From the cell containing the given text, extract its center point as (x, y) coordinate. 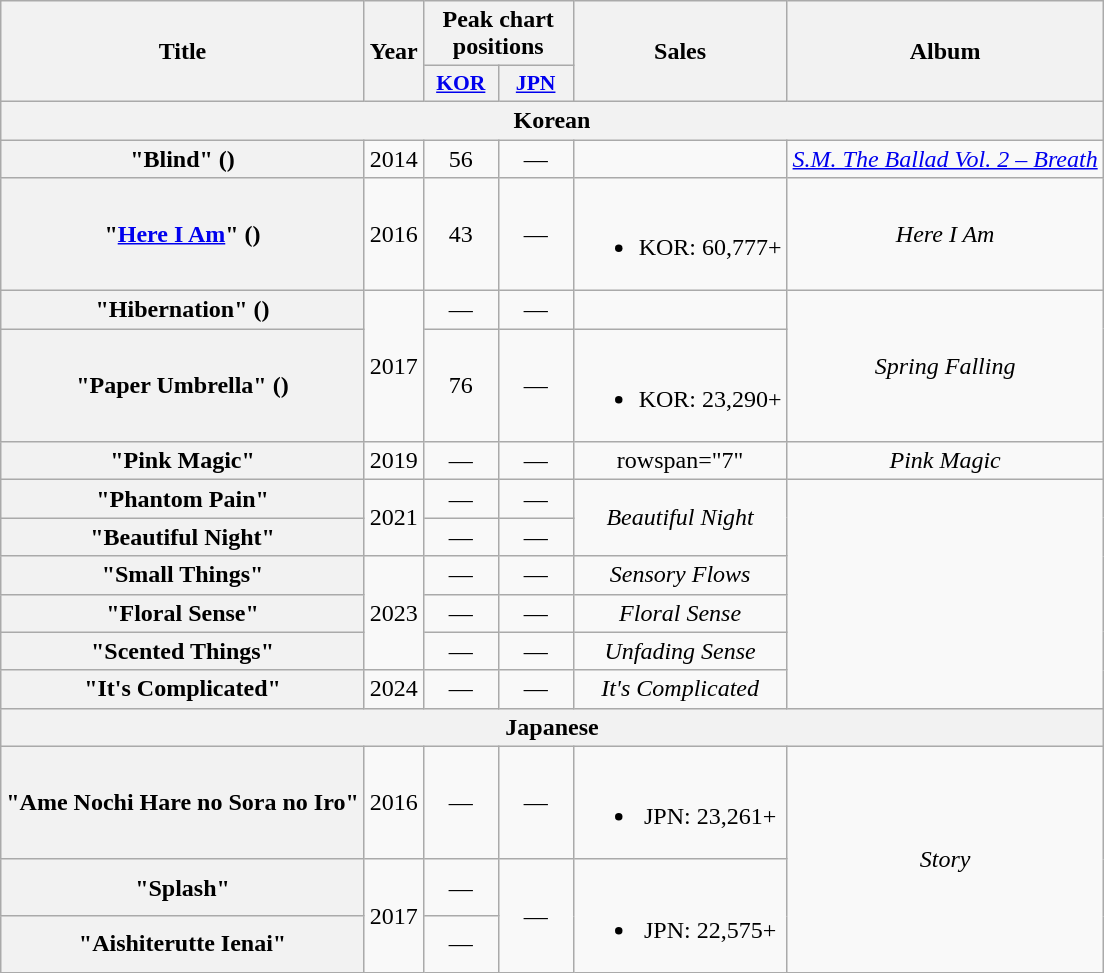
JPN: 23,261+ (680, 802)
43 (460, 234)
"Blind" () (182, 159)
76 (460, 386)
2014 (394, 159)
56 (460, 159)
S.M. The Ballad Vol. 2 – Breath (945, 159)
Album (945, 52)
Korean (552, 120)
Spring Falling (945, 366)
Japanese (552, 727)
KOR: 23,290+ (680, 386)
JPN: 22,575+ (680, 916)
It's Complicated (680, 689)
KOR (460, 84)
"Pink Magic" (182, 461)
"Aishiterutte Ienai" (182, 944)
Sensory Flows (680, 575)
2021 (394, 518)
"It's Complicated" (182, 689)
Title (182, 52)
2019 (394, 461)
KOR: 60,777+ (680, 234)
Sales (680, 52)
Beautiful Night (680, 518)
"Beautiful Night" (182, 537)
"Small Things" (182, 575)
2024 (394, 689)
"Ame Nochi Hare no Sora no Iro" (182, 802)
Unfading Sense (680, 651)
"Here I Am" () (182, 234)
2023 (394, 613)
"Splash" (182, 888)
Here I Am (945, 234)
"Floral Sense" (182, 613)
rowspan="7" (680, 461)
"Hibernation" () (182, 310)
Story (945, 859)
Peak chart positions (498, 34)
Pink Magic (945, 461)
Floral Sense (680, 613)
"Phantom Pain" (182, 499)
Year (394, 52)
JPN (536, 84)
"Paper Umbrella" () (182, 386)
"Scented Things" (182, 651)
